Search for the cell housing the specified text and yield its [x, y] center coordinate. 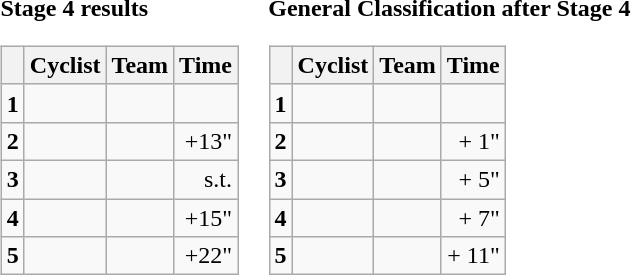
+ 7" [473, 217]
+ 1" [473, 141]
+15" [206, 217]
+ 5" [473, 179]
s.t. [206, 179]
+22" [206, 256]
+ 11" [473, 256]
+13" [206, 141]
